Search for the cell housing the specified text and yield its [X, Y] center coordinate. 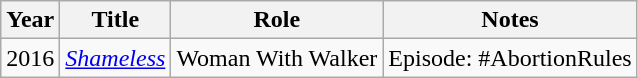
2016 [30, 58]
Year [30, 20]
Episode: #AbortionRules [510, 58]
Title [116, 20]
Role [277, 20]
Notes [510, 20]
Shameless [116, 58]
Woman With Walker [277, 58]
